Scan for the cell matching the given text and deliver its [x, y] coordinate at center. 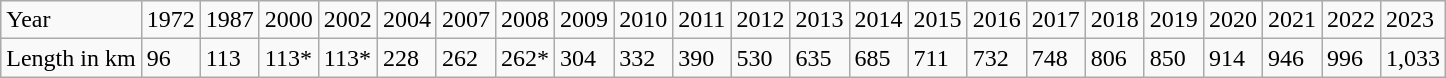
390 [702, 58]
2002 [348, 20]
2018 [1114, 20]
2017 [1056, 20]
2022 [1352, 20]
2015 [938, 20]
304 [584, 58]
2014 [878, 20]
2004 [406, 20]
2000 [288, 20]
228 [406, 58]
262* [526, 58]
1,033 [1414, 58]
748 [1056, 58]
996 [1352, 58]
711 [938, 58]
2021 [1292, 20]
332 [644, 58]
2009 [584, 20]
2019 [1174, 20]
2016 [996, 20]
2011 [702, 20]
1972 [170, 20]
2010 [644, 20]
262 [466, 58]
850 [1174, 58]
914 [1232, 58]
685 [878, 58]
946 [1292, 58]
2007 [466, 20]
96 [170, 58]
1987 [230, 20]
2012 [760, 20]
2023 [1414, 20]
2020 [1232, 20]
806 [1114, 58]
530 [760, 58]
113 [230, 58]
635 [820, 58]
Length in km [71, 58]
732 [996, 58]
2013 [820, 20]
Year [71, 20]
2008 [526, 20]
